Identify which cell holds the provided text, then report its (X, Y) central coordinate. 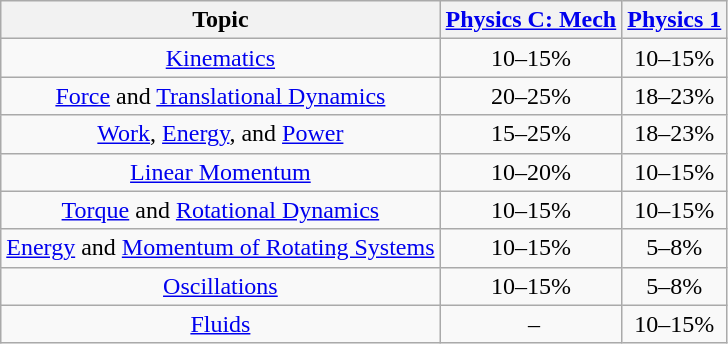
Force and Translational Dynamics (220, 96)
Work, Energy, and Power (220, 134)
Kinematics (220, 58)
– (531, 324)
Oscillations (220, 286)
Energy and Momentum of Rotating Systems (220, 248)
Linear Momentum (220, 172)
Physics 1 (674, 20)
Topic (220, 20)
20–25% (531, 96)
10–20% (531, 172)
Physics C: Mech (531, 20)
15–25% (531, 134)
Torque and Rotational Dynamics (220, 210)
Fluids (220, 324)
